Determine the (x, y) coordinate at the center of the cell enclosing the given text.  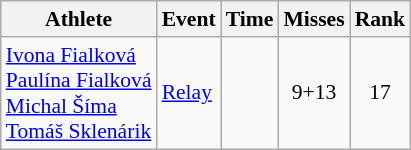
Misses (314, 19)
Ivona FialkováPaulína FialkováMichal ŠímaTomáš Sklenárik (79, 93)
Relay (189, 93)
Time (250, 19)
17 (380, 93)
Event (189, 19)
Rank (380, 19)
9+13 (314, 93)
Athlete (79, 19)
